Output the [X, Y] coordinate of the center of the cell containing the given text.  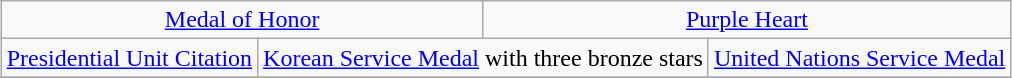
Medal of Honor [242, 20]
Purple Heart [747, 20]
Korean Service Medal with three bronze stars [484, 58]
Presidential Unit Citation [129, 58]
United Nations Service Medal [859, 58]
